Return the (X, Y) coordinate for the center point of the cell that contains the specified text.  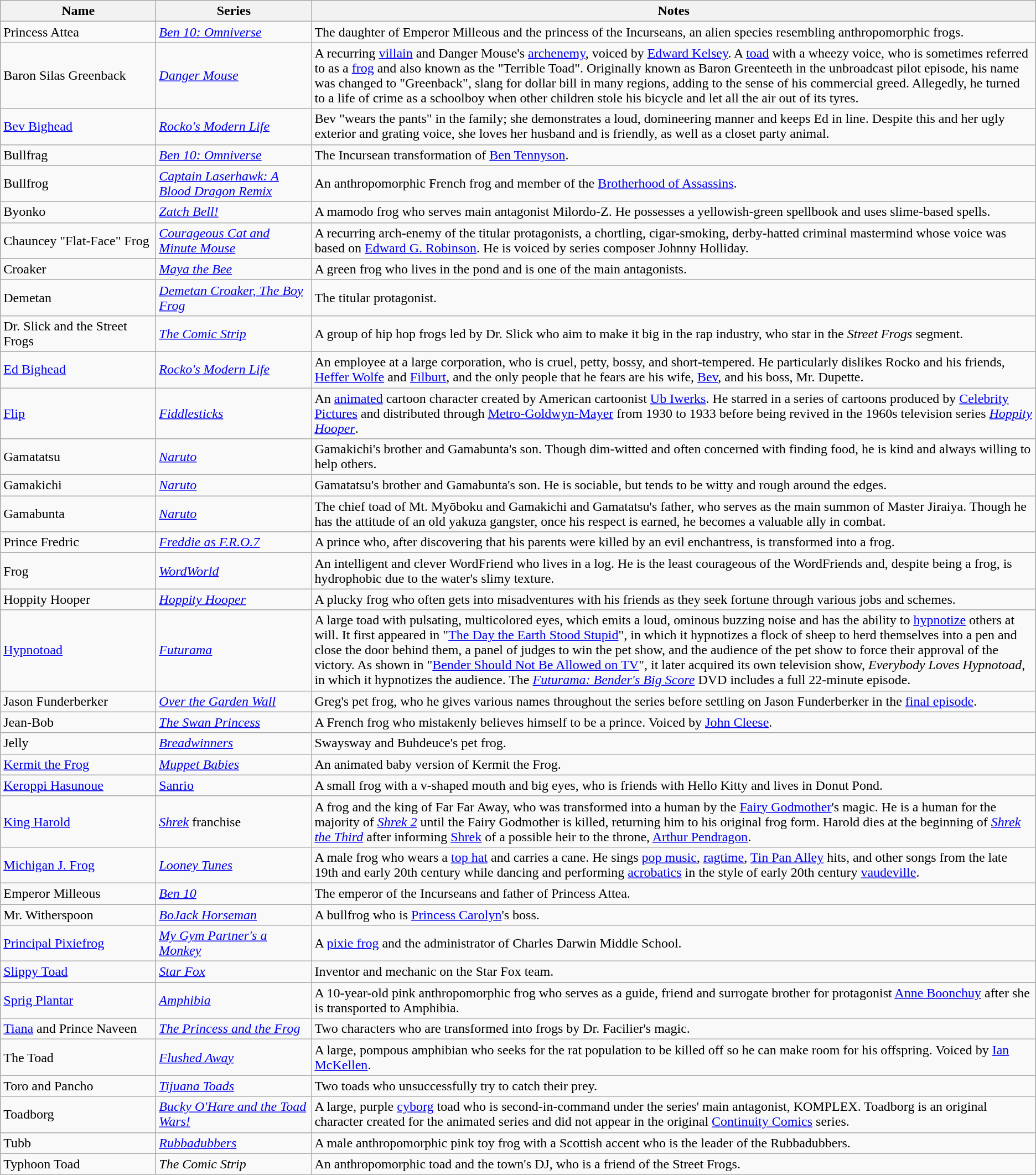
Flip (79, 413)
Hypnotoad (79, 650)
Looney Tunes (234, 865)
Prince Fredric (79, 542)
The Incursean transformation of Ben Tennyson. (674, 155)
Demetan Croaker, The Boy Frog (234, 298)
Toro and Pancho (79, 1086)
A French frog who mistakenly believes himself to be a prince. Voiced by John Cleese. (674, 722)
Sanrio (234, 785)
The emperor of the Incurseans and father of Princess Attea. (674, 893)
The Princess and the Frog (234, 1029)
Gamatatsu (79, 457)
Inventor and mechanic on the Star Fox team. (674, 972)
Tijuana Toads (234, 1086)
Baron Silas Greenback (79, 75)
Bucky O'Hare and the Toad Wars! (234, 1115)
Fiddlesticks (234, 413)
An anthropomorphic French frog and member of the Brotherhood of Assassins. (674, 184)
Tubb (79, 1143)
Mr. Witherspoon (79, 915)
Two toads who unsuccessfully try to catch their prey. (674, 1086)
Bullfrag (79, 155)
A green frog who lives in the pond and is one of the main antagonists. (674, 269)
Tiana and Prince Naveen (79, 1029)
Rubbadubbers (234, 1143)
Princess Attea (79, 32)
Demetan (79, 298)
Name (79, 11)
Toadborg (79, 1115)
Kermit the Frog (79, 764)
Muppet Babies (234, 764)
Chauncey "Flat-Face" Frog (79, 240)
A pixie frog and the administrator of Charles Darwin Middle School. (674, 943)
Freddie as F.R.O.7 (234, 542)
The Swan Princess (234, 722)
A large, pompous amphibian who seeks for the rat population to be killed off so he can make room for his offspring. Voiced by Ian McKellen. (674, 1057)
Ed Bighead (79, 370)
Captain Laserhawk: A Blood Dragon Remix (234, 184)
A prince who, after discovering that his parents were killed by an evil enchantress, is transformed into a frog. (674, 542)
Over the Garden Wall (234, 701)
Michigan J. Frog (79, 865)
Flushed Away (234, 1057)
A mamodo frog who serves main antagonist Milordo-Z. He possesses a yellowish-green spellbook and uses slime-based spells. (674, 212)
Maya the Bee (234, 269)
Jean-Bob (79, 722)
Keroppi Hasunoue (79, 785)
Star Fox (234, 972)
Amphibia (234, 1001)
A group of hip hop frogs led by Dr. Slick who aim to make it big in the rap industry, who star in the Street Frogs segment. (674, 333)
Gamakichi's brother and Gamabunta's son. Though dim-witted and often concerned with finding food, he is kind and always willing to help others. (674, 457)
Bullfrog (79, 184)
King Harold (79, 821)
Notes (674, 11)
Two characters who are transformed into frogs by Dr. Facilier's magic. (674, 1029)
BoJack Horseman (234, 915)
Principal Pixiefrog (79, 943)
Croaker (79, 269)
Byonko (79, 212)
My Gym Partner's a Monkey (234, 943)
Jason Funderberker (79, 701)
Series (234, 11)
Breadwinners (234, 743)
Typhoon Toad (79, 1164)
A small frog with a v-shaped mouth and big eyes, who is friends with Hello Kitty and lives in Donut Pond. (674, 785)
The titular protagonist. (674, 298)
The daughter of Emperor Milleous and the princess of the Incurseans, an alien species resembling anthropomorphic frogs. (674, 32)
Bev Bighead (79, 126)
Gamabunta (79, 514)
WordWorld (234, 571)
Shrek franchise (234, 821)
Futurama (234, 650)
Swaysway and Buhdeuce's pet frog. (674, 743)
Zatch Bell! (234, 212)
Gamatatsu's brother and Gamabunta's son. He is sociable, but tends to be witty and rough around the edges. (674, 485)
A male anthropomorphic pink toy frog with a Scottish accent who is the leader of the Rubbadubbers. (674, 1143)
Dr. Slick and the Street Frogs (79, 333)
A bullfrog who is Princess Carolyn's boss. (674, 915)
Courageous Cat and Minute Mouse (234, 240)
A plucky frog who often gets into misadventures with his friends as they seek fortune through various jobs and schemes. (674, 599)
Ben 10 (234, 893)
Frog (79, 571)
Danger Mouse (234, 75)
Jelly (79, 743)
Slippy Toad (79, 972)
An animated baby version of Kermit the Frog. (674, 764)
Emperor Milleous (79, 893)
Greg's pet frog, who he gives various names throughout the series before settling on Jason Funderberker in the final episode. (674, 701)
The Toad (79, 1057)
Sprig Plantar (79, 1001)
An anthropomorphic toad and the town's DJ, who is a friend of the Street Frogs. (674, 1164)
Gamakichi (79, 485)
